Pinpoint the cell where the given text exists, returning its (X, Y) midpoint coordinate. 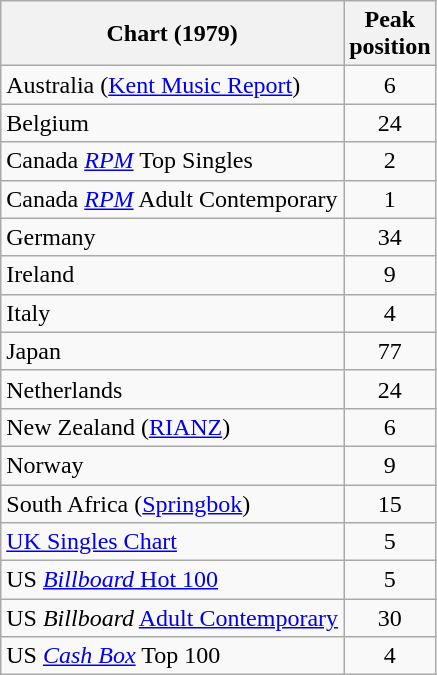
Italy (172, 313)
77 (390, 351)
Norway (172, 465)
15 (390, 503)
US Cash Box Top 100 (172, 656)
UK Singles Chart (172, 542)
Peakposition (390, 34)
US Billboard Hot 100 (172, 580)
Netherlands (172, 389)
Ireland (172, 275)
2 (390, 161)
Canada RPM Top Singles (172, 161)
Chart (1979) (172, 34)
Japan (172, 351)
1 (390, 199)
Australia (Kent Music Report) (172, 85)
30 (390, 618)
Germany (172, 237)
34 (390, 237)
US Billboard Adult Contemporary (172, 618)
New Zealand (RIANZ) (172, 427)
Canada RPM Adult Contemporary (172, 199)
South Africa (Springbok) (172, 503)
Belgium (172, 123)
